Return [x, y] of the center of cell containing provided text 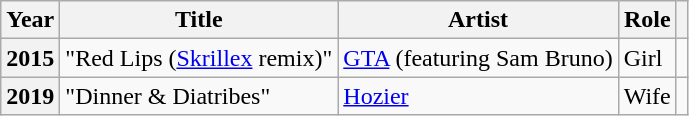
Wife [647, 96]
Title [199, 20]
"Red Lips (Skrillex remix)" [199, 58]
2015 [30, 58]
"Dinner & Diatribes" [199, 96]
2019 [30, 96]
Role [647, 20]
Hozier [478, 96]
GTA (featuring Sam Bruno) [478, 58]
Artist [478, 20]
Year [30, 20]
Girl [647, 58]
